Detect which cell encompasses the target text, then output its (X, Y) center coordinate. 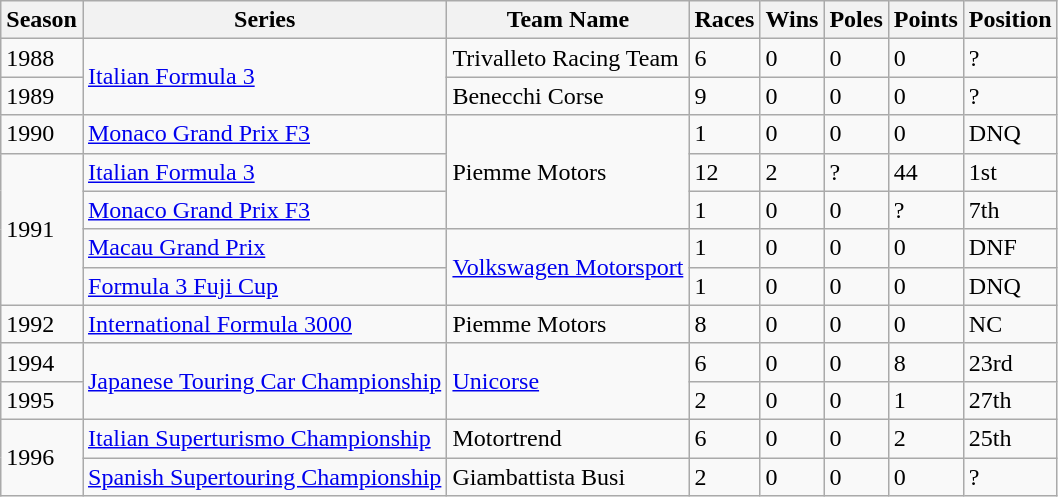
Benecchi Corse (568, 96)
Macau Grand Prix (264, 248)
1990 (42, 134)
Poles (856, 20)
Italian Superturismo Championship (264, 438)
1995 (42, 400)
1996 (42, 457)
1992 (42, 324)
Giambattista Busi (568, 477)
1991 (42, 229)
Team Name (568, 20)
25th (1010, 438)
44 (926, 172)
Position (1010, 20)
12 (724, 172)
Volkswagen Motorsport (568, 267)
DNF (1010, 248)
Spanish Supertouring Championship (264, 477)
9 (724, 96)
Formula 3 Fuji Cup (264, 286)
27th (1010, 400)
Trivalleto Racing Team (568, 58)
Season (42, 20)
1989 (42, 96)
1994 (42, 362)
1st (1010, 172)
7th (1010, 210)
Wins (792, 20)
23rd (1010, 362)
1988 (42, 58)
Motortrend (568, 438)
Series (264, 20)
Races (724, 20)
Japanese Touring Car Championship (264, 381)
International Formula 3000 (264, 324)
Unicorse (568, 381)
Points (926, 20)
NC (1010, 324)
